Output the (x, y) coordinate of the center of the cell containing the given text.  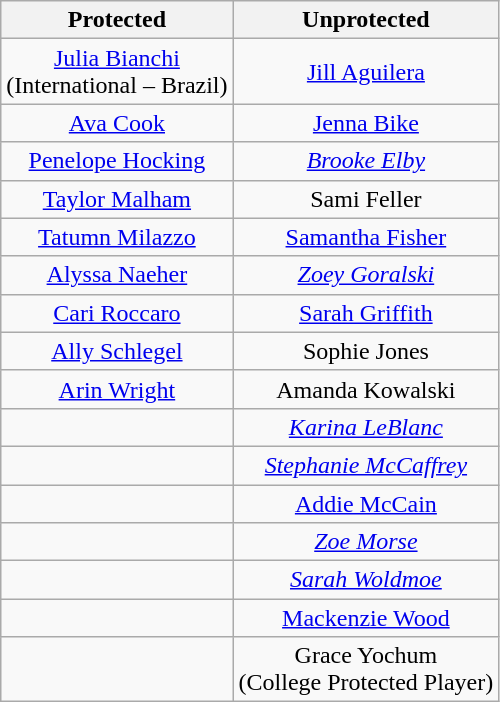
Ava Cook (117, 123)
Stephanie McCaffrey (366, 465)
Alyssa Naeher (117, 275)
Protected (117, 20)
Mackenzie Wood (366, 618)
Sami Feller (366, 199)
Zoey Goralski (366, 275)
Amanda Kowalski (366, 389)
Taylor Malham (117, 199)
Tatumn Milazzo (117, 237)
Arin Wright (117, 389)
Sarah Griffith (366, 313)
Brooke Elby (366, 161)
Unprotected (366, 20)
Jill Aguilera (366, 72)
Sarah Woldmoe (366, 580)
Samantha Fisher (366, 237)
Cari Roccaro (117, 313)
Penelope Hocking (117, 161)
Jenna Bike (366, 123)
Grace Yochum(College Protected Player) (366, 670)
Sophie Jones (366, 351)
Zoe Morse (366, 542)
Addie McCain (366, 503)
Julia Bianchi(International – Brazil) (117, 72)
Ally Schlegel (117, 351)
Karina LeBlanc (366, 427)
